Capture the cell that displays the provided text and extract its (x, y) central coordinate. 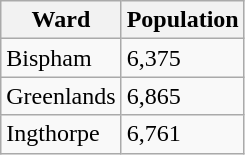
6,375 (182, 58)
6,865 (182, 96)
6,761 (182, 134)
Ingthorpe (61, 134)
Ward (61, 20)
Bispham (61, 58)
Greenlands (61, 96)
Population (182, 20)
